Extract the (X, Y) coordinate from the center of the cell holding the provided text.  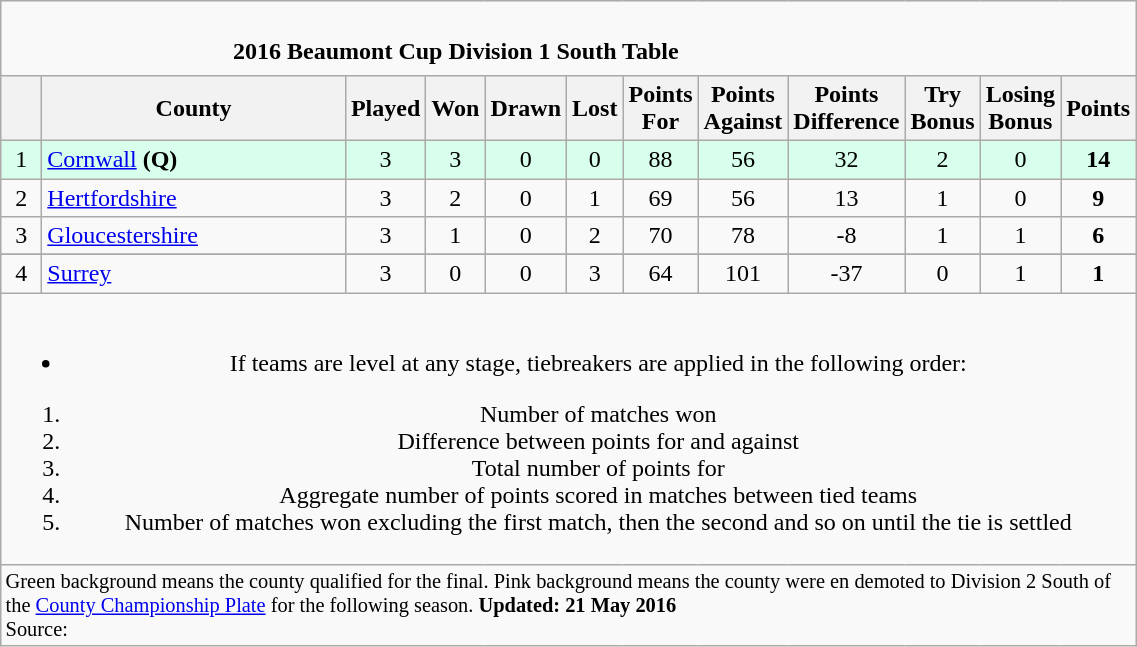
4 (22, 274)
Played (385, 108)
101 (743, 274)
88 (660, 159)
78 (743, 236)
Won (456, 108)
70 (660, 236)
Lost (595, 108)
32 (846, 159)
Points (1098, 108)
Points Difference (846, 108)
Points For (660, 108)
-37 (846, 274)
Try Bonus (942, 108)
69 (660, 197)
Hertfordshire (194, 197)
64 (660, 274)
Gloucestershire (194, 236)
Points Against (743, 108)
6 (1098, 236)
Losing Bonus (1020, 108)
13 (846, 197)
-8 (846, 236)
9 (1098, 197)
14 (1098, 159)
Cornwall (Q) (194, 159)
Drawn (526, 108)
County (194, 108)
Surrey (194, 274)
